Detect which cell encompasses the target text, then output its (x, y) center coordinate. 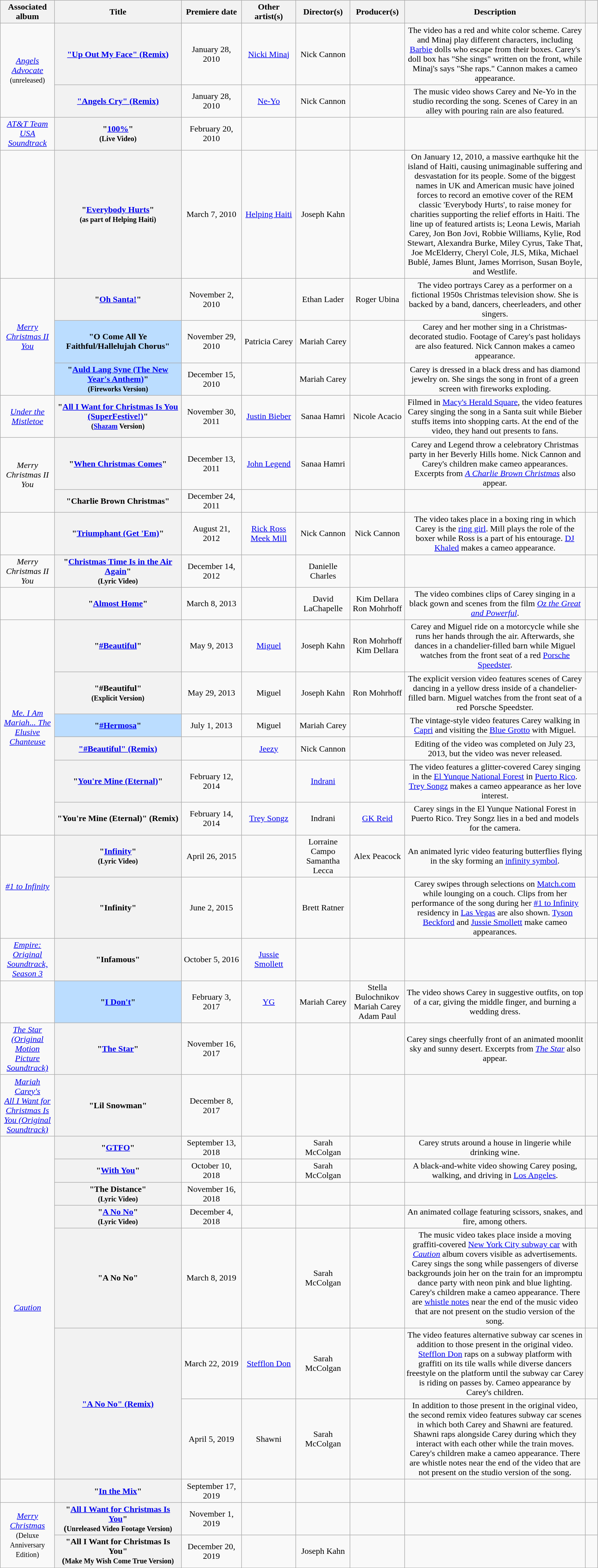
YG (269, 1002)
May 9, 2013 (211, 646)
March 22, 2019 (211, 1363)
Trey Songz (269, 819)
"Oh Santa!" (118, 299)
"With You" (118, 1171)
"All I Want for Christmas Is You"(Unreleased Video Footage Version) (118, 1519)
November 16, 2018 (211, 1193)
A black-and-white video showing Carey posing, walking, and driving in Los Angeles. (495, 1171)
Rick RossMeek Mill (269, 533)
Stella BulochnikovMariah CareyAdam Paul (377, 1002)
"Auld Lang Syne (The New Year's Anthem)" (Fireworks Version) (118, 379)
Description (495, 12)
"#Beautiful" (118, 646)
December 4, 2018 (211, 1217)
Caution (28, 1307)
Other artist(s) (269, 12)
Alex Peacock (377, 856)
"Infinity"(Lyric Video) (118, 856)
April 5, 2019 (211, 1439)
"All I Want for Christmas Is You"(Make My Wish Come True Version) (118, 1551)
"When Christmas Comes" (118, 463)
Carey and her mother sing in a Christmas-decorated studio. Footage of Carey's past holidays are also featured. Nick Cannon makes a cameo appearance. (495, 342)
"#Beautiful"(Explicit Version) (118, 693)
"Lil Snowman" (118, 1105)
Mariah Carey'sAll I Want for Christmas Is You (Original Soundtrack) (28, 1105)
February 14, 2014 (211, 819)
The video combines clips of Carey singing in a black gown and scenes from the film Oz the Great and Powerful. (495, 604)
Carey sings cheerfully front of an animated moonlit sky and sunny desert. Excerpts from The Star also appear. (495, 1049)
"Triumphant (Get 'Em)" (118, 533)
"Charlie Brown Christmas" (118, 501)
The Star(OriginalMotion Picture Soundtrack) (28, 1049)
"You're Mine (Eternal)" (118, 781)
"100%"(Live Video) (118, 134)
"A No No" (118, 1278)
The music video shows Carey and Ne-Yo in the studio recording the song. Scenes of Carey in an alley with pouring rain are also featured. (495, 101)
The vintage-style video features Carey walking in Capri and visiting the Blue Grotto with Miguel. (495, 725)
October 5, 2016 (211, 959)
An animated lyric video featuring butterflies flying in the sky forming an infinity symbol. (495, 856)
Justin Bieber (269, 416)
Carey struts around a house in lingerie while drinking wine. (495, 1147)
December 15, 2010 (211, 379)
April 26, 2015 (211, 856)
"Infinity" (118, 908)
February 20, 2010 (211, 134)
"Infamous" (118, 959)
Merry Christmas(DeluxeAnniversary Edition) (28, 1535)
November 29, 2010 (211, 342)
"Up Out My Face" (Remix) (118, 54)
"In the Mix" (118, 1491)
"A No No" (Remix) (118, 1404)
December 8, 2017 (211, 1105)
GK Reid (377, 819)
"The Star" (118, 1049)
Shawni (269, 1439)
October 10, 2018 (211, 1171)
Jussie Smollett (269, 959)
Carey sings in the El Yunque National Forest in Puerto Rico. Trey Songz lies in a bed and models for the camera. (495, 819)
Producer(s) (377, 12)
Associated album (28, 12)
June 2, 2015 (211, 908)
Carey is dressed in a black dress and has diamond jewelry on. She sings the song in front of a green screen with fireworks exploding. (495, 379)
March 8, 2019 (211, 1278)
February 12, 2014 (211, 781)
"The Distance"(Lyric Video) (118, 1193)
Jeezy (269, 749)
May 29, 2013 (211, 693)
Lorraine CampoSamantha Lecca (323, 856)
August 21, 2012 (211, 533)
March 8, 2013 (211, 604)
Stefflon Don (269, 1363)
February 3, 2017 (211, 1002)
Director(s) (323, 12)
#1 to Infinity (28, 887)
September 13, 2018 (211, 1147)
Premiere date (211, 12)
Brett Ratner (323, 908)
AT&T Team USA Soundtrack (28, 134)
"#Beautiful" (Remix) (118, 749)
November 2, 2010 (211, 299)
"You're Mine (Eternal)" (Remix) (118, 819)
Empire: Original Soundtrack,Season 3 (28, 959)
Ne-Yo (269, 101)
David LaChapelle (323, 604)
"All I Want for Christmas Is You (SuperFestive!)"(Shazam Version) (118, 416)
March 7, 2010 (211, 214)
December 14, 2012 (211, 571)
July 1, 2013 (211, 725)
Editing of the video was completed on July 23, 2013, but the video was never released. (495, 749)
Ron MohrhoffKim Dellara (377, 646)
Nicki Minaj (269, 54)
"Everybody Hurts" (as part of Helping Haiti) (118, 214)
"I Don't" (118, 1002)
"Almost Home" (118, 604)
November 1, 2019 (211, 1519)
November 30, 2011 (211, 416)
"A No No"(Lyric Video) (118, 1217)
"Christmas Time Is in the Air Again"(Lyric Video) (118, 571)
"O Come All Ye Faithful/Hallelujah Chorus" (118, 342)
Roger Ubina (377, 299)
Ethan Lader (323, 299)
Angels Advocate (unreleased) (28, 70)
Danielle Charles (323, 571)
December 20, 2019 (211, 1551)
Me. I Am Mariah... The Elusive Chanteuse (28, 727)
Helping Haiti (269, 214)
December 13, 2011 (211, 463)
Nicole Acacio (377, 416)
September 17, 2019 (211, 1491)
December 24, 2011 (211, 501)
Title (118, 12)
John Legend (269, 463)
"#Hermosa" (118, 725)
The video shows Carey in suggestive outfits, on top of a car, giving the middle finger, and burning a wedding dress. (495, 1002)
November 16, 2017 (211, 1049)
Patricia Carey (269, 342)
"Angels Cry" (Remix) (118, 101)
Kim DellaraRon Mohrhoff (377, 604)
Ron Mohrhoff (377, 693)
An animated collage featuring scissors, snakes, and fire, among others. (495, 1217)
Under the Mistletoe (28, 416)
"GTFO" (118, 1147)
